Identify which cell holds the provided text, then report its [X, Y] central coordinate. 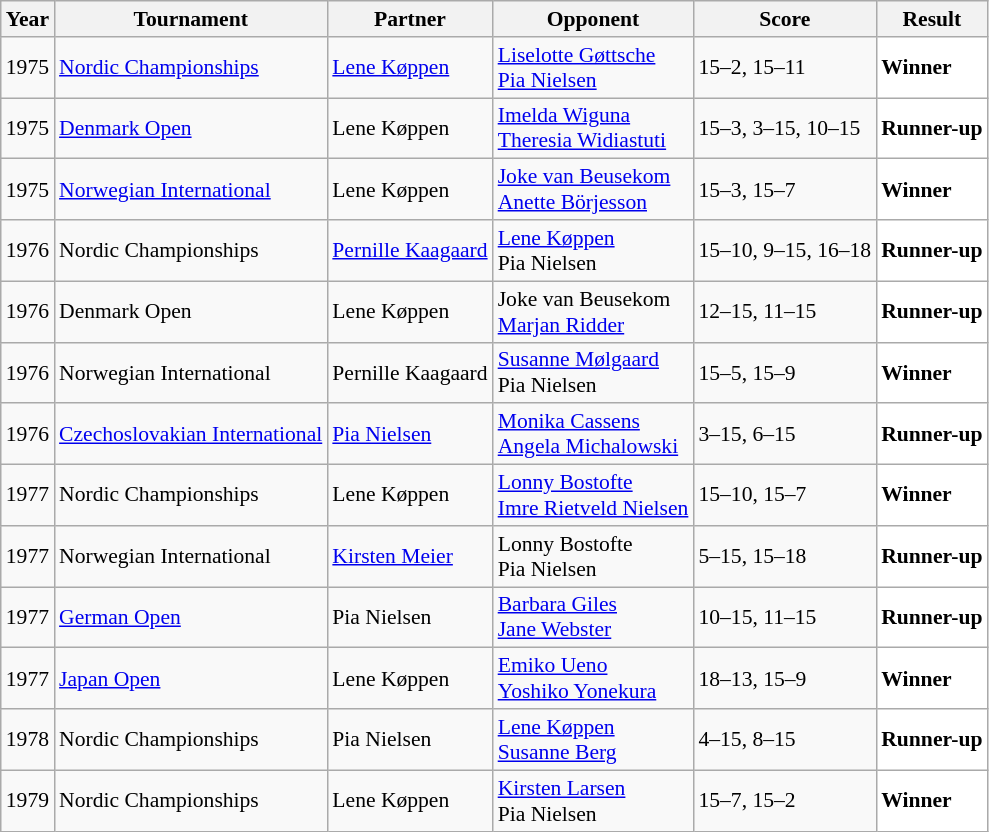
10–15, 11–15 [784, 618]
Lonny Bostofte Pia Nielsen [594, 556]
12–15, 11–15 [784, 312]
5–15, 15–18 [784, 556]
15–3, 3–15, 10–15 [784, 128]
15–3, 15–7 [784, 190]
15–5, 15–9 [784, 372]
Japan Open [190, 678]
Joke van Beusekom Anette Börjesson [594, 190]
Result [932, 19]
Susanne Mølgaard Pia Nielsen [594, 372]
German Open [190, 618]
Partner [410, 19]
Barbara Giles Jane Webster [594, 618]
Joke van Beusekom Marjan Ridder [594, 312]
4–15, 8–15 [784, 740]
3–15, 6–15 [784, 434]
1979 [28, 800]
Czechoslovakian International [190, 434]
Score [784, 19]
15–10, 9–15, 16–18 [784, 250]
Monika Cassens Angela Michalowski [594, 434]
Imelda Wiguna Theresia Widiastuti [594, 128]
15–7, 15–2 [784, 800]
18–13, 15–9 [784, 678]
Emiko Ueno Yoshiko Yonekura [594, 678]
Lene Køppen Susanne Berg [594, 740]
Kirsten Meier [410, 556]
Kirsten Larsen Pia Nielsen [594, 800]
15–10, 15–7 [784, 496]
Lonny Bostofte Imre Rietveld Nielsen [594, 496]
Liselotte Gøttsche Pia Nielsen [594, 68]
Opponent [594, 19]
1978 [28, 740]
Lene Køppen Pia Nielsen [594, 250]
15–2, 15–11 [784, 68]
Year [28, 19]
Tournament [190, 19]
